Identify which cell holds the provided text, then report its (x, y) central coordinate. 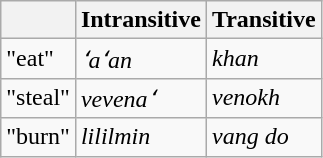
"burn" (38, 137)
venokh (264, 98)
khan (264, 59)
vang do (264, 137)
"eat" (38, 59)
Intransitive (140, 20)
ʻaʻan (140, 59)
Transitive (264, 20)
"steal" (38, 98)
lililmin (140, 137)
vevenaʻ (140, 98)
